Scan for the cell matching the given text and deliver its [x, y] coordinate at center. 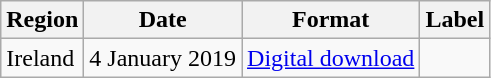
Digital download [331, 58]
Format [331, 20]
Label [455, 20]
Date [163, 20]
4 January 2019 [163, 58]
Region [42, 20]
Ireland [42, 58]
